Pinpoint the cell where the given text exists, returning its [x, y] midpoint coordinate. 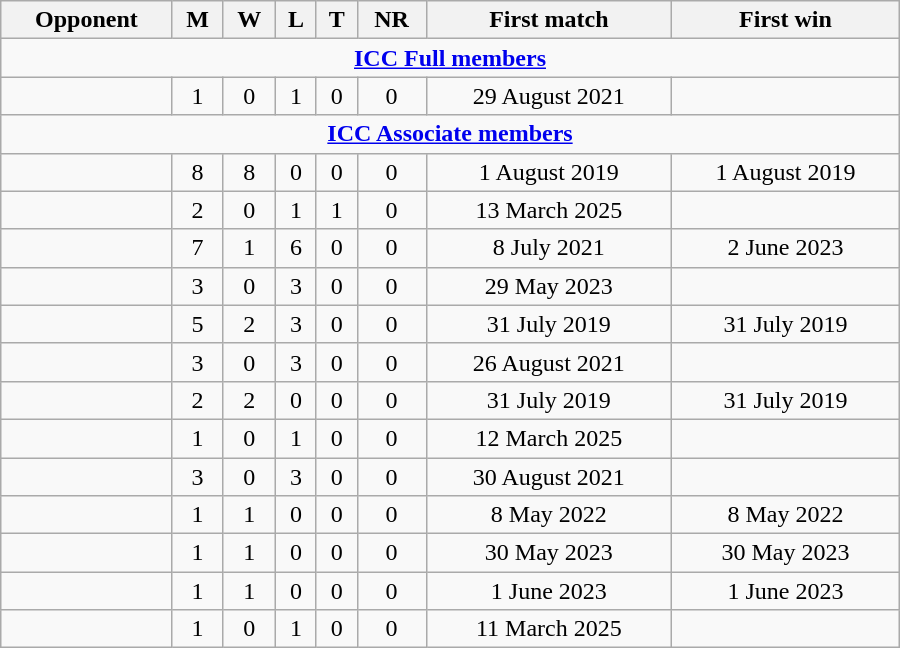
6 [296, 248]
Opponent [86, 20]
First match [549, 20]
First win [786, 20]
29 August 2021 [549, 96]
26 August 2021 [549, 362]
11 March 2025 [549, 629]
T [336, 20]
ICC Full members [450, 58]
8 July 2021 [549, 248]
5 [198, 324]
12 March 2025 [549, 438]
7 [198, 248]
M [198, 20]
29 May 2023 [549, 286]
NR [392, 20]
30 August 2021 [549, 477]
13 March 2025 [549, 210]
ICC Associate members [450, 134]
W [250, 20]
L [296, 20]
2 June 2023 [786, 248]
